Return the [X, Y] coordinate for the center point of the cell that contains the specified text.  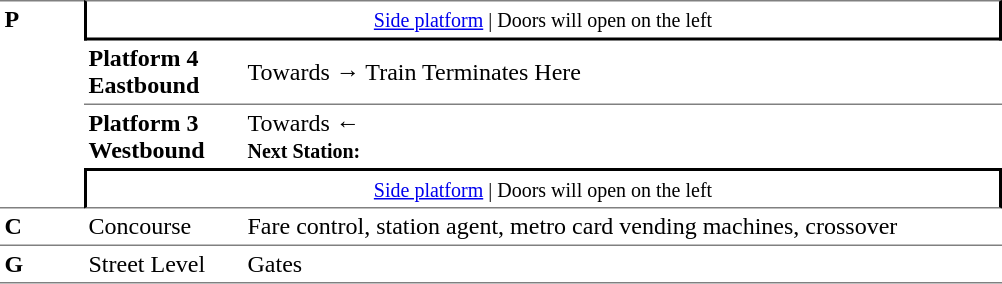
Concourse [164, 226]
Gates [622, 264]
Fare control, station agent, metro card vending machines, crossover [622, 226]
Towards → Train Terminates Here [622, 72]
G [42, 264]
Street Level [164, 264]
Platform 4Eastbound [164, 72]
Towards ← Next Station: [622, 136]
C [42, 226]
Platform 3Westbound [164, 136]
P [42, 104]
